Detect which cell encompasses the target text, then output its [X, Y] center coordinate. 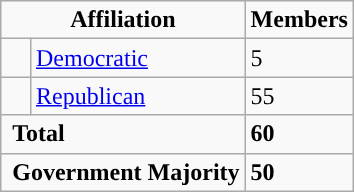
Government Majority [123, 172]
Total [123, 134]
50 [299, 172]
5 [299, 58]
55 [299, 96]
Republican [138, 96]
Democratic [138, 58]
Affiliation [123, 20]
60 [299, 134]
Members [299, 20]
